Pinpoint the cell where the given text exists, returning its [X, Y] midpoint coordinate. 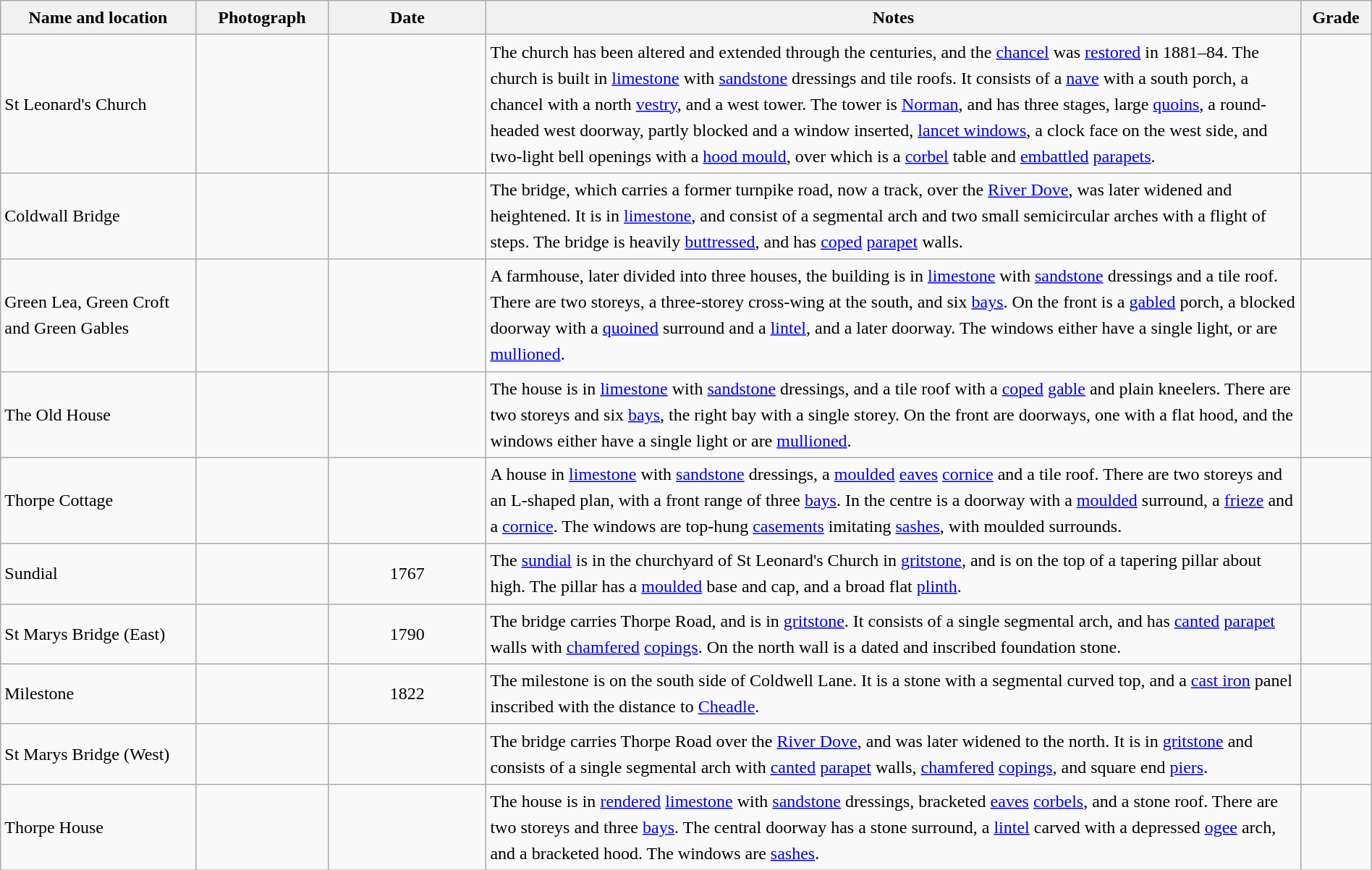
Sundial [98, 573]
1822 [407, 693]
Name and location [98, 17]
Date [407, 17]
St Marys Bridge (West) [98, 754]
St Marys Bridge (East) [98, 634]
Green Lea, Green Croft and Green Gables [98, 316]
The Old House [98, 414]
1767 [407, 573]
Notes [893, 17]
Thorpe House [98, 827]
Coldwall Bridge [98, 216]
St Leonard's Church [98, 104]
Thorpe Cottage [98, 501]
1790 [407, 634]
Photograph [262, 17]
Milestone [98, 693]
Grade [1336, 17]
